Detect which cell encompasses the target text, then output its [X, Y] center coordinate. 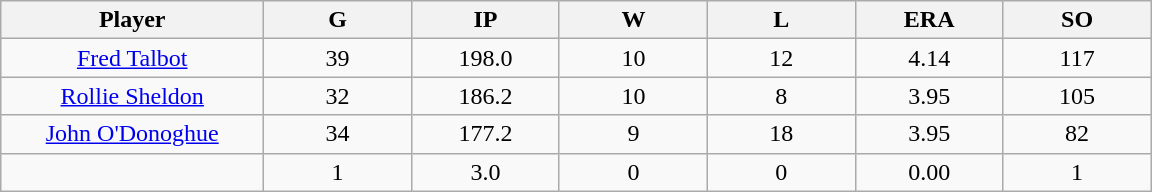
32 [338, 96]
Rollie Sheldon [132, 96]
3.0 [486, 172]
W [633, 20]
186.2 [486, 96]
IP [486, 20]
Player [132, 20]
105 [1077, 96]
G [338, 20]
ERA [929, 20]
SO [1077, 20]
L [781, 20]
18 [781, 134]
177.2 [486, 134]
John O'Donoghue [132, 134]
8 [781, 96]
117 [1077, 58]
Fred Talbot [132, 58]
12 [781, 58]
34 [338, 134]
198.0 [486, 58]
4.14 [929, 58]
82 [1077, 134]
0.00 [929, 172]
39 [338, 58]
9 [633, 134]
